Determine the (X, Y) coordinate at the center of the cell enclosing the given text.  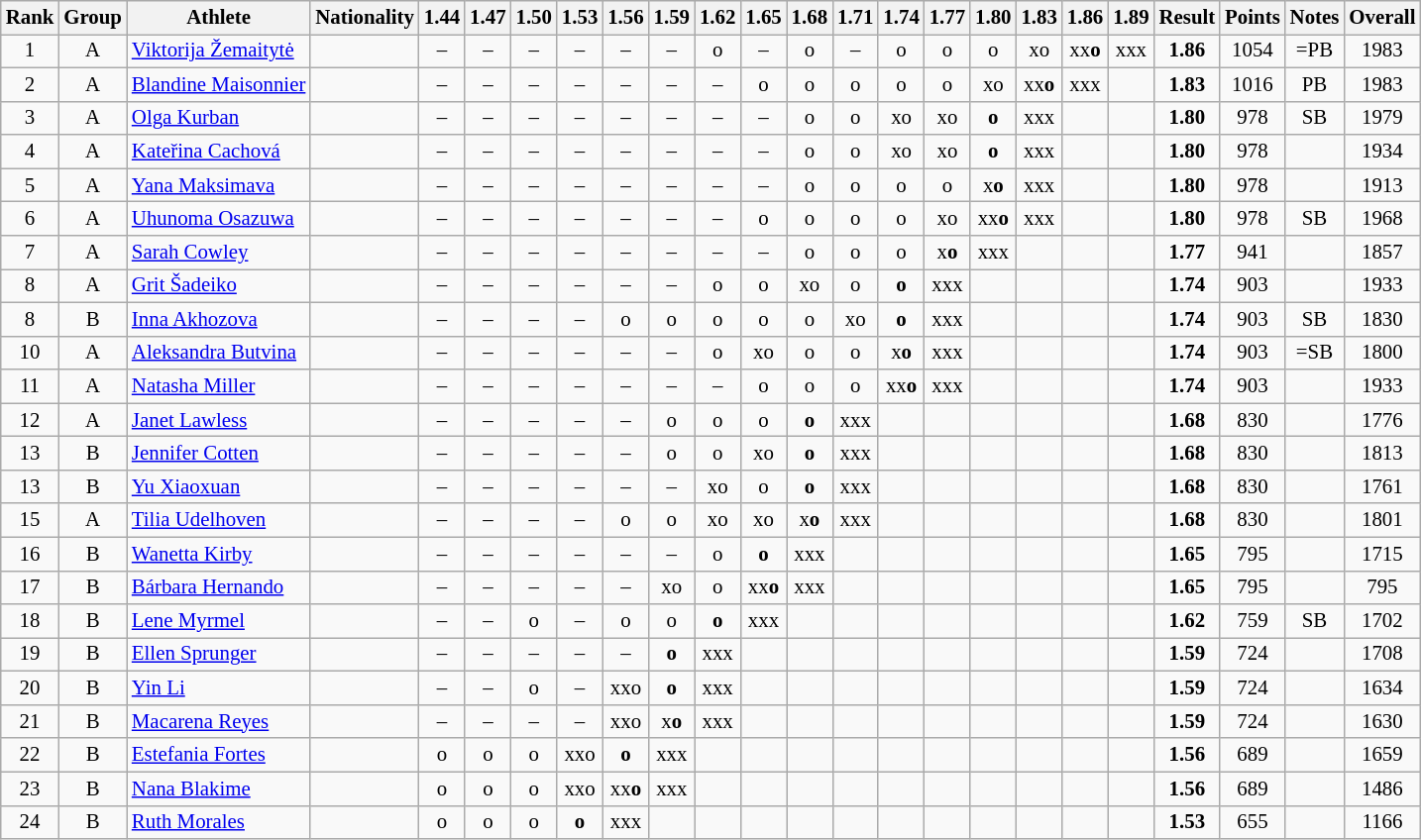
1968 (1381, 219)
1659 (1381, 755)
4 (30, 152)
1801 (1381, 520)
1.89 (1131, 18)
655 (1253, 822)
3 (30, 118)
=SB (1315, 353)
12 (30, 420)
Group (93, 18)
1634 (1381, 688)
Inna Akhozova (218, 319)
1702 (1381, 621)
1054 (1253, 51)
2 (30, 84)
Kateřina Cachová (218, 152)
1800 (1381, 353)
20 (30, 688)
1857 (1381, 253)
Janet Lawless (218, 420)
6 (30, 219)
Yu Xiaoxuan (218, 486)
Jennifer Cotten (218, 454)
1.44 (442, 18)
Nana Blakime (218, 788)
1016 (1253, 84)
Overall (1381, 18)
Lene Myrmel (218, 621)
Points (1253, 18)
Aleksandra Butvina (218, 353)
941 (1253, 253)
Sarah Cowley (218, 253)
Result (1187, 18)
1761 (1381, 486)
1630 (1381, 721)
1830 (1381, 319)
1913 (1381, 185)
1.50 (534, 18)
Uhunoma Osazuwa (218, 219)
Tilia Udelhoven (218, 520)
Notes (1315, 18)
Yin Li (218, 688)
7 (30, 253)
5 (30, 185)
1486 (1381, 788)
1776 (1381, 420)
Grit Šadeiko (218, 285)
18 (30, 621)
Blandine Maisonnier (218, 84)
Nationality (365, 18)
Wanetta Kirby (218, 554)
759 (1253, 621)
Ellen Sprunger (218, 655)
1.71 (855, 18)
16 (30, 554)
1 (30, 51)
1166 (1381, 822)
22 (30, 755)
1708 (1381, 655)
1979 (1381, 118)
Bárbara Hernando (218, 587)
Macarena Reyes (218, 721)
Yana Maksimava (218, 185)
15 (30, 520)
17 (30, 587)
1.47 (488, 18)
10 (30, 353)
1813 (1381, 454)
21 (30, 721)
19 (30, 655)
24 (30, 822)
PB (1315, 84)
23 (30, 788)
=PB (1315, 51)
Olga Kurban (218, 118)
Ruth Morales (218, 822)
Estefania Fortes (218, 755)
Natasha Miller (218, 386)
Rank (30, 18)
11 (30, 386)
Viktorija Žemaitytė (218, 51)
1934 (1381, 152)
1715 (1381, 554)
Athlete (218, 18)
